For the text-containing cell, return its midpoint in (X, Y) coordinate format. 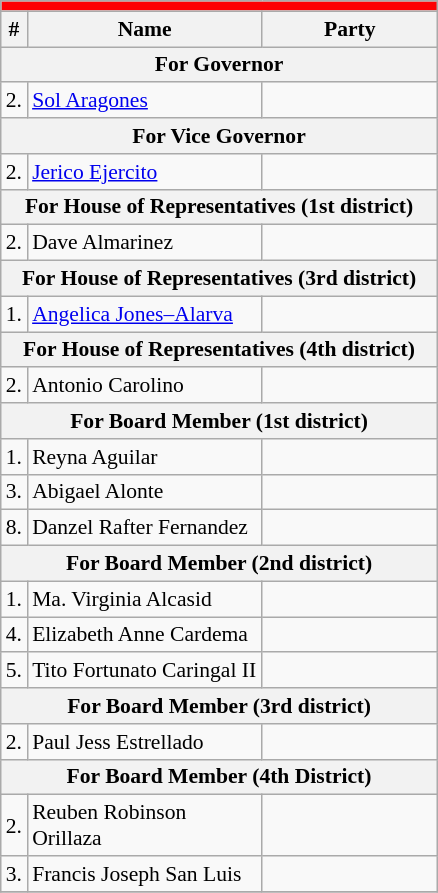
# (14, 29)
Jerico Ejercito (144, 172)
Antonio Carolino (144, 386)
Name (144, 29)
Francis Joseph San Luis (144, 874)
Danzel Rafter Fernandez (144, 528)
Ma. Virginia Alcasid (144, 599)
Elizabeth Anne Cardema (144, 635)
For Board Member (1st district) (220, 421)
Reyna Aguilar (144, 457)
For House of Representatives (1st district) (220, 207)
Paul Jess Estrellado (144, 742)
For Governor (220, 65)
For Vice Governor (220, 136)
For Board Member (4th District) (220, 777)
Reuben Robinson Orillaza (144, 826)
Tito Fortunato Caringal II (144, 671)
8. (14, 528)
Dave Almarinez (144, 243)
Party (350, 29)
5. (14, 671)
For Board Member (2nd district) (220, 564)
Sol Aragones (144, 101)
Abigael Alonte (144, 492)
For Board Member (3rd district) (220, 706)
Angelica Jones–Alarva (144, 314)
For House of Representatives (4th district) (220, 350)
4. (14, 635)
For House of Representatives (3rd district) (220, 279)
